Provide the (x, y) coordinate of the cell's center where the given text is located.  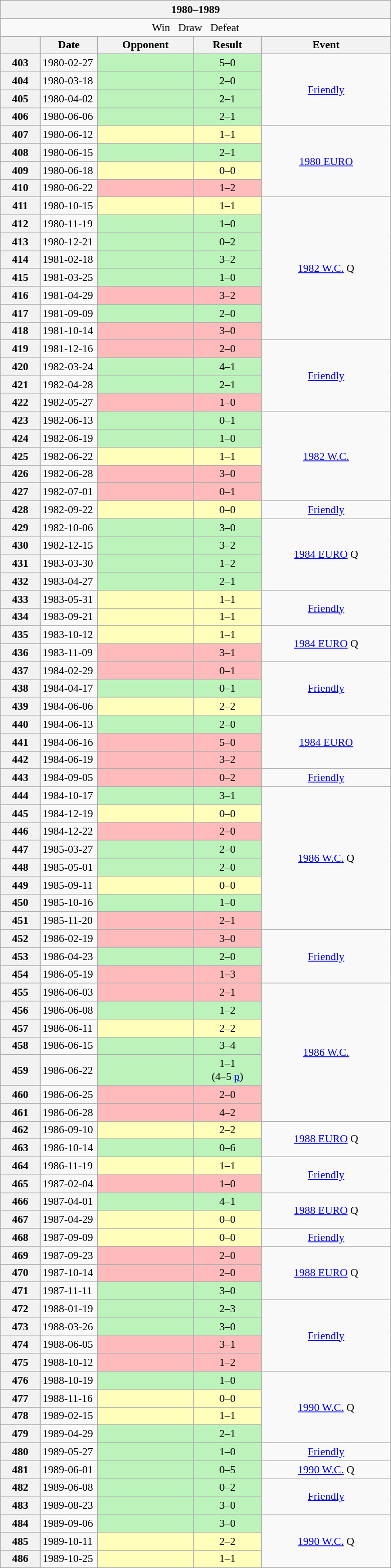
1984-04-17 (69, 689)
442 (20, 760)
457 (20, 1028)
1986-06-25 (69, 1094)
421 (20, 385)
414 (20, 260)
417 (20, 313)
416 (20, 295)
462 (20, 1130)
465 (20, 1184)
1982-12-15 (69, 546)
483 (20, 1506)
1986 W.C. (326, 1052)
424 (20, 438)
1984-06-19 (69, 760)
1–1(4–5 p) (228, 1070)
405 (20, 99)
1986-05-19 (69, 975)
1987-09-23 (69, 1256)
Win Draw Defeat (195, 28)
1980-06-12 (69, 135)
446 (20, 832)
463 (20, 1148)
1983-04-27 (69, 581)
1980-04-02 (69, 99)
474 (20, 1345)
436 (20, 653)
473 (20, 1327)
1989-09-06 (69, 1523)
1985-03-27 (69, 850)
1982-10-06 (69, 528)
1985-05-01 (69, 867)
1982-06-22 (69, 456)
448 (20, 867)
486 (20, 1559)
415 (20, 278)
1986-02-19 (69, 939)
423 (20, 421)
459 (20, 1070)
420 (20, 367)
1986-10-14 (69, 1148)
1986-06-15 (69, 1046)
1982-07-01 (69, 492)
1986 W.C. Q (326, 859)
1980-11-19 (69, 224)
480 (20, 1452)
Opponent (145, 45)
434 (20, 617)
1987-04-01 (69, 1202)
485 (20, 1541)
478 (20, 1416)
447 (20, 850)
453 (20, 957)
451 (20, 921)
1986-06-28 (69, 1113)
1988-11-16 (69, 1398)
409 (20, 171)
1980 EURO (326, 162)
1987-11-11 (69, 1291)
3–4 (228, 1046)
449 (20, 885)
429 (20, 528)
439 (20, 707)
460 (20, 1094)
458 (20, 1046)
422 (20, 403)
1982-05-27 (69, 403)
468 (20, 1237)
1984-12-22 (69, 832)
1984 EURO (326, 742)
425 (20, 456)
1982-06-19 (69, 438)
438 (20, 689)
1980-03-18 (69, 81)
1981-12-16 (69, 349)
437 (20, 671)
1982 W.C. (326, 456)
1980-06-06 (69, 117)
443 (20, 778)
1987-04-29 (69, 1220)
419 (20, 349)
412 (20, 224)
418 (20, 331)
1989-02-15 (69, 1416)
1980-06-18 (69, 171)
1984-06-13 (69, 724)
427 (20, 492)
1986-09-10 (69, 1130)
1985-11-20 (69, 921)
1988-01-19 (69, 1309)
1989-08-23 (69, 1506)
461 (20, 1113)
1983-03-30 (69, 564)
428 (20, 510)
1984-06-06 (69, 707)
441 (20, 742)
1982 W.C. Q (326, 269)
1984-06-16 (69, 742)
445 (20, 814)
1985-09-11 (69, 885)
482 (20, 1488)
406 (20, 117)
1980-12-21 (69, 242)
440 (20, 724)
481 (20, 1470)
477 (20, 1398)
1980–1989 (195, 10)
1980-06-22 (69, 188)
1984-09-05 (69, 778)
4–2 (228, 1113)
431 (20, 564)
466 (20, 1202)
1983-05-31 (69, 599)
1981-03-25 (69, 278)
1987-02-04 (69, 1184)
1989-05-27 (69, 1452)
433 (20, 599)
432 (20, 581)
467 (20, 1220)
1986-06-08 (69, 1010)
452 (20, 939)
435 (20, 635)
1986-11-19 (69, 1166)
1988-10-19 (69, 1380)
413 (20, 242)
464 (20, 1166)
1982-06-28 (69, 474)
1980-06-15 (69, 152)
1981-04-29 (69, 295)
470 (20, 1273)
1987-09-09 (69, 1237)
411 (20, 206)
1987-10-14 (69, 1273)
1982-04-28 (69, 385)
403 (20, 63)
456 (20, 1010)
Event (326, 45)
444 (20, 796)
1989-10-25 (69, 1559)
407 (20, 135)
1986-06-03 (69, 993)
Date (69, 45)
1981-09-09 (69, 313)
475 (20, 1363)
479 (20, 1434)
476 (20, 1380)
1983-11-09 (69, 653)
1983-10-12 (69, 635)
1986-04-23 (69, 957)
430 (20, 546)
1984-12-19 (69, 814)
1988-10-12 (69, 1363)
1984-10-17 (69, 796)
1988-06-05 (69, 1345)
0–6 (228, 1148)
1980-10-15 (69, 206)
1989-04-29 (69, 1434)
1986-06-11 (69, 1028)
404 (20, 81)
455 (20, 993)
1982-03-24 (69, 367)
1–3 (228, 975)
1989-06-01 (69, 1470)
1989-10-11 (69, 1541)
1984-02-29 (69, 671)
2–3 (228, 1309)
1981-02-18 (69, 260)
484 (20, 1523)
469 (20, 1256)
1982-06-13 (69, 421)
1980-02-27 (69, 63)
410 (20, 188)
454 (20, 975)
426 (20, 474)
1981-10-14 (69, 331)
1985-10-16 (69, 903)
472 (20, 1309)
408 (20, 152)
450 (20, 903)
1989-06-08 (69, 1488)
1982-09-22 (69, 510)
471 (20, 1291)
Result (228, 45)
1988-03-26 (69, 1327)
1983-09-21 (69, 617)
0–5 (228, 1470)
1986-06-22 (69, 1070)
